Return the [x, y] coordinate for the center point of the cell that contains the specified text.  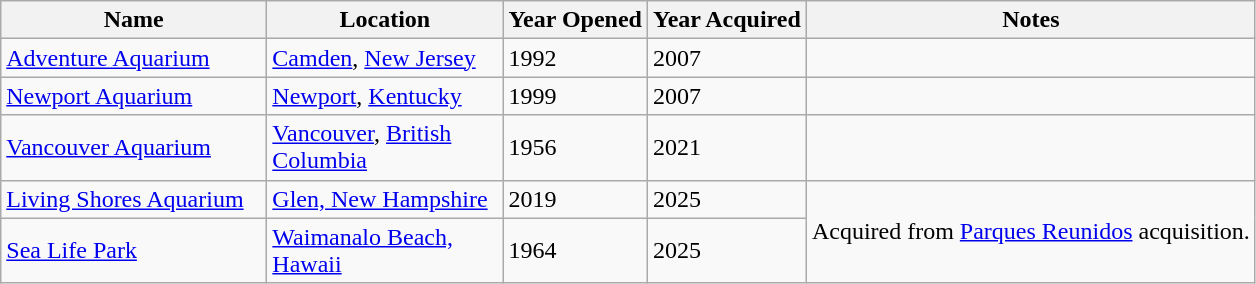
Year Acquired [728, 20]
2021 [728, 148]
Camden, New Jersey [385, 58]
Notes [1030, 20]
Waimanalo Beach, Hawaii [385, 250]
Year Opened [576, 20]
Location [385, 20]
Newport, Kentucky [385, 96]
1999 [576, 96]
Vancouver Aquarium [134, 148]
Living Shores Aquarium [134, 199]
1992 [576, 58]
Glen, New Hampshire [385, 199]
Adventure Aquarium [134, 58]
1956 [576, 148]
Vancouver, British Columbia [385, 148]
Newport Aquarium [134, 96]
Acquired from Parques Reunidos acquisition. [1030, 232]
1964 [576, 250]
2019 [576, 199]
Sea Life Park [134, 250]
Name [134, 20]
